Identify which cell holds the provided text, then report its (X, Y) central coordinate. 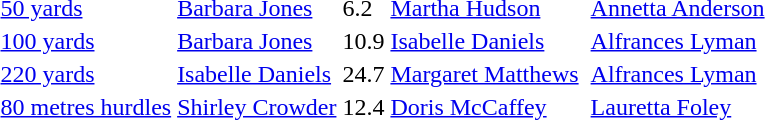
Margaret Matthews (484, 74)
24.7 (364, 74)
Barbara Jones (257, 41)
10.9 (364, 41)
